Provide the [X, Y] coordinate of the cell's center where the given text is located.  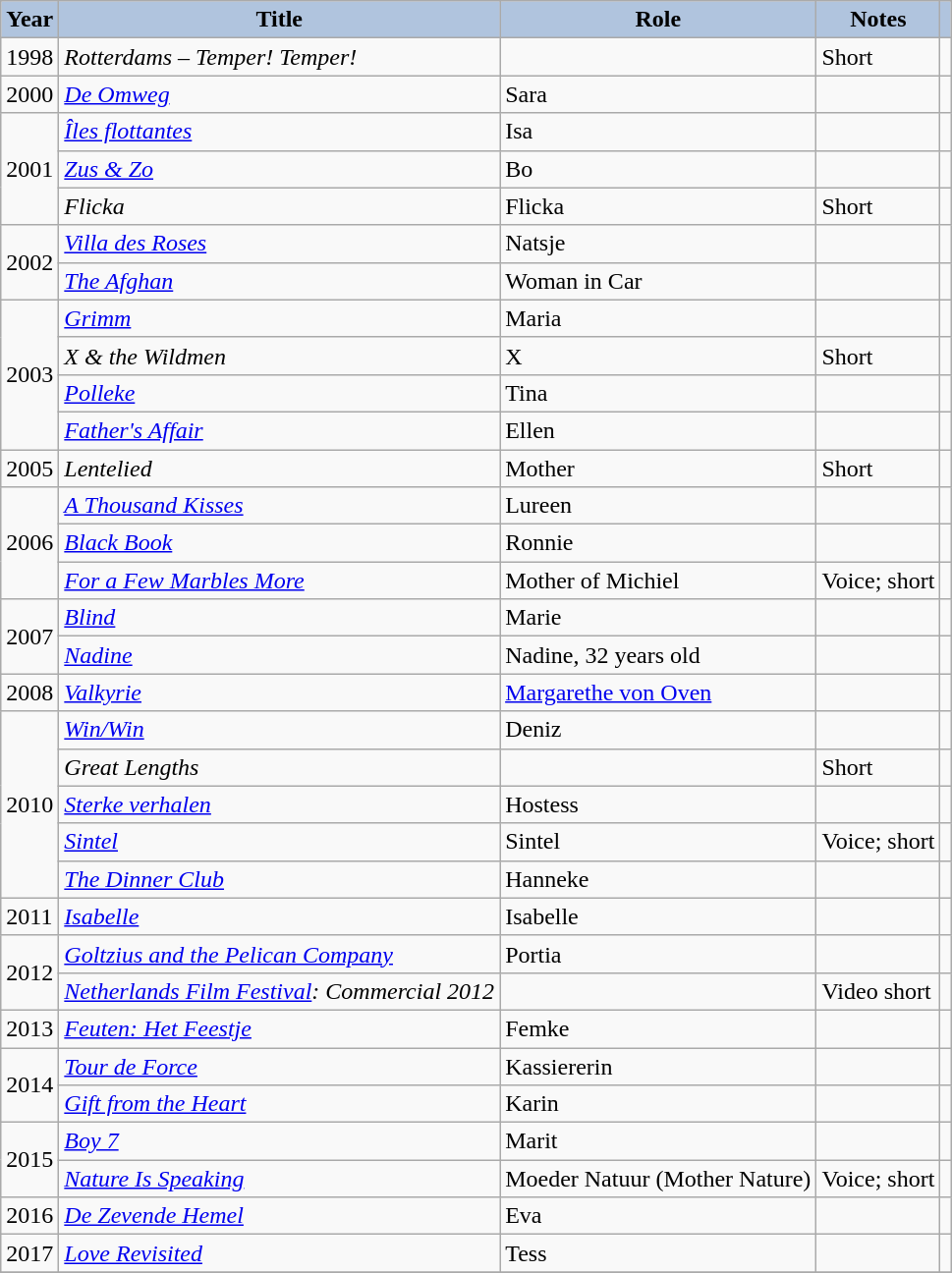
Mother of Michiel [658, 581]
Title [279, 20]
Boy 7 [279, 1141]
Mother [658, 469]
Goltzius and the Pelican Company [279, 954]
Feuten: Het Feestje [279, 1028]
Nature Is Speaking [279, 1179]
De Zevende Hemel [279, 1216]
Role [658, 20]
Kassiererin [658, 1066]
Marie [658, 618]
Woman in Car [658, 281]
2017 [29, 1253]
2003 [29, 374]
Zus & Zo [279, 169]
Îles flottantes [279, 132]
Blind [279, 618]
2000 [29, 94]
Black Book [279, 543]
Year [29, 20]
2012 [29, 972]
2011 [29, 916]
2007 [29, 636]
2016 [29, 1216]
Grimm [279, 318]
Maria [658, 318]
Tess [658, 1253]
Tour de Force [279, 1066]
Hanneke [658, 879]
Isa [658, 132]
Nadine, 32 years old [658, 655]
Netherlands Film Festival: Commercial 2012 [279, 991]
Gift from the Heart [279, 1104]
Notes [878, 20]
Portia [658, 954]
Ronnie [658, 543]
The Afghan [279, 281]
2014 [29, 1084]
Lentelied [279, 469]
Natsje [658, 244]
A Thousand Kisses [279, 506]
Femke [658, 1028]
Lureen [658, 506]
Valkyrie [279, 692]
X & the Wildmen [279, 356]
De Omweg [279, 94]
2002 [29, 262]
1998 [29, 57]
Hostess [658, 804]
Win/Win [279, 730]
2001 [29, 169]
2006 [29, 543]
Bo [658, 169]
Video short [878, 991]
Villa des Roses [279, 244]
Sterke verhalen [279, 804]
Moeder Natuur (Mother Nature) [658, 1179]
Great Lengths [279, 767]
Deniz [658, 730]
Karin [658, 1104]
2005 [29, 469]
Margarethe von Oven [658, 692]
Father's Affair [279, 430]
Love Revisited [279, 1253]
Nadine [279, 655]
Ellen [658, 430]
X [658, 356]
Rotterdams – Temper! Temper! [279, 57]
Polleke [279, 393]
For a Few Marbles More [279, 581]
Sara [658, 94]
2015 [29, 1160]
2013 [29, 1028]
2010 [29, 804]
2008 [29, 692]
Marit [658, 1141]
The Dinner Club [279, 879]
Tina [658, 393]
Eva [658, 1216]
